For the text-containing cell, return its midpoint in [x, y] coordinate format. 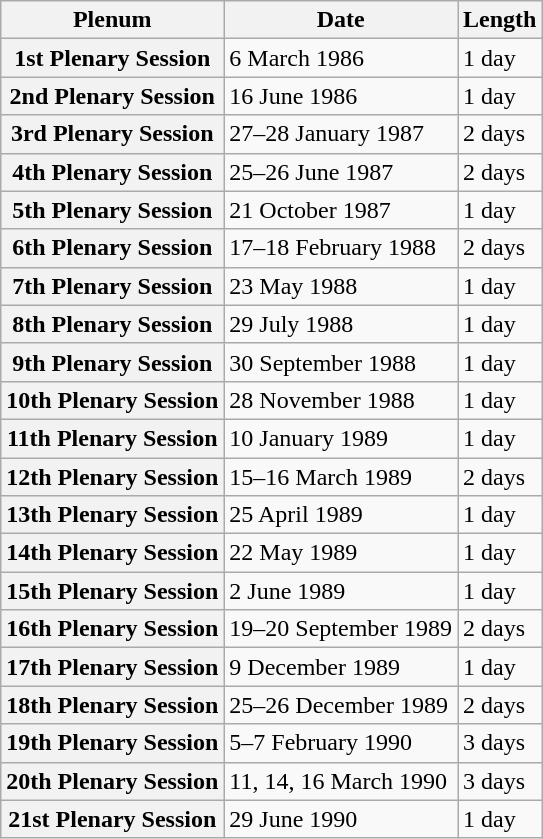
6th Plenary Session [112, 248]
22 May 1989 [341, 553]
8th Plenary Session [112, 324]
9 December 1989 [341, 667]
18th Plenary Session [112, 705]
10th Plenary Session [112, 400]
20th Plenary Session [112, 781]
12th Plenary Session [112, 477]
1st Plenary Session [112, 58]
21st Plenary Session [112, 819]
21 October 1987 [341, 210]
9th Plenary Session [112, 362]
2 June 1989 [341, 591]
Date [341, 20]
4th Plenary Session [112, 172]
7th Plenary Session [112, 286]
17th Plenary Session [112, 667]
28 November 1988 [341, 400]
16th Plenary Session [112, 629]
3rd Plenary Session [112, 134]
11th Plenary Session [112, 438]
11, 14, 16 March 1990 [341, 781]
30 September 1988 [341, 362]
16 June 1986 [341, 96]
5th Plenary Session [112, 210]
5–7 February 1990 [341, 743]
15–16 March 1989 [341, 477]
17–18 February 1988 [341, 248]
19–20 September 1989 [341, 629]
6 March 1986 [341, 58]
29 July 1988 [341, 324]
25–26 June 1987 [341, 172]
13th Plenary Session [112, 515]
25 April 1989 [341, 515]
2nd Plenary Session [112, 96]
14th Plenary Session [112, 553]
25–26 December 1989 [341, 705]
10 January 1989 [341, 438]
27–28 January 1987 [341, 134]
15th Plenary Session [112, 591]
29 June 1990 [341, 819]
Length [500, 20]
Plenum [112, 20]
23 May 1988 [341, 286]
19th Plenary Session [112, 743]
